Find where the given text appears and provide that cell's center as [x, y] coordinate. 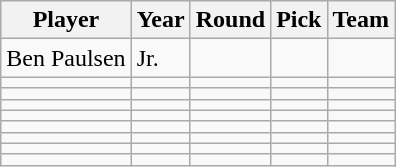
Player [66, 20]
Round [230, 20]
Ben Paulsen [66, 58]
Team [361, 20]
Jr. [160, 58]
Pick [299, 20]
Year [160, 20]
